Pinpoint the cell where the given text exists, returning its (x, y) midpoint coordinate. 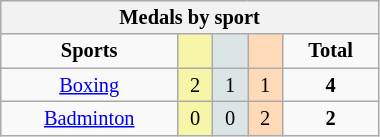
Boxing (90, 85)
4 (331, 85)
Medals by sport (190, 17)
Badminton (90, 118)
Total (331, 51)
Sports (90, 51)
